Pinpoint the cell where the given text exists, returning its (x, y) midpoint coordinate. 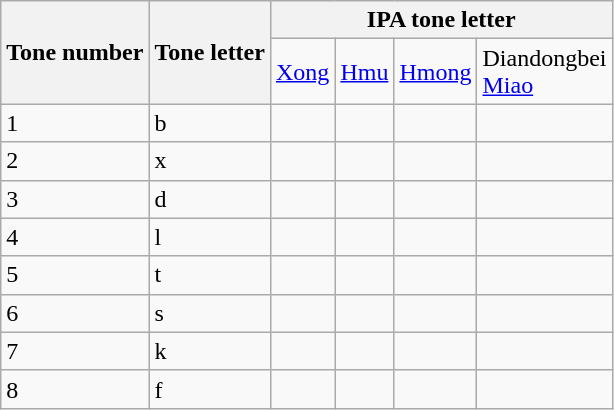
Hmong (436, 72)
7 (75, 351)
f (210, 389)
2 (75, 161)
5 (75, 275)
DiandongbeiMiao (544, 72)
d (210, 199)
Xong (302, 72)
8 (75, 389)
x (210, 161)
t (210, 275)
s (210, 313)
k (210, 351)
Hmu (364, 72)
4 (75, 237)
IPA tone letter (441, 20)
b (210, 123)
l (210, 237)
Tone letter (210, 52)
1 (75, 123)
6 (75, 313)
3 (75, 199)
Tone number (75, 52)
